Identify which cell holds the provided text, then report its (x, y) central coordinate. 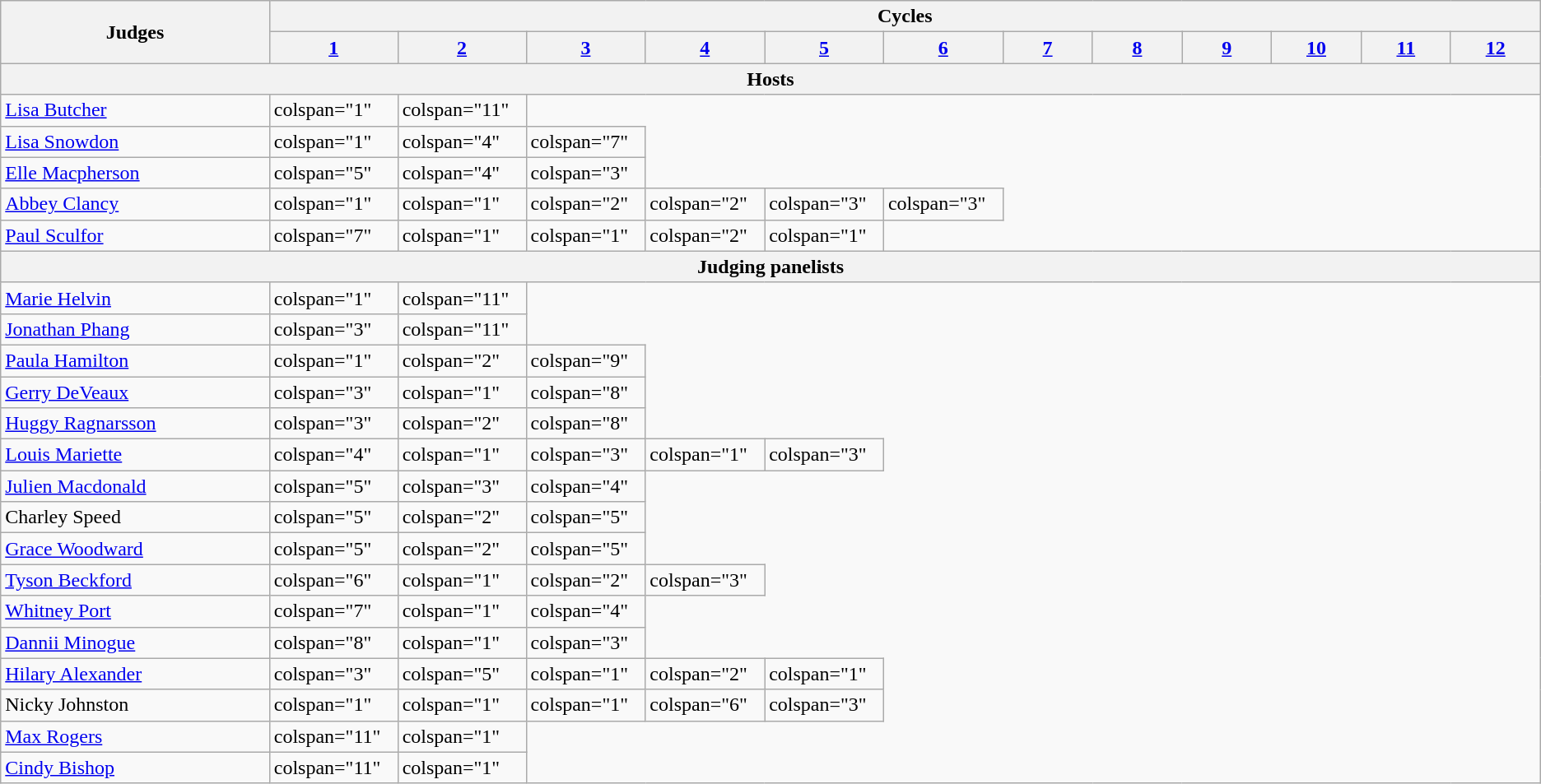
Julien Macdonald (135, 486)
1 (333, 48)
6 (943, 48)
4 (705, 48)
Elle Macpherson (135, 173)
Cindy Bishop (135, 768)
Gerry DeVeaux (135, 392)
Cycles (905, 16)
Tyson Beckford (135, 580)
9 (1227, 48)
Lisa Snowdon (135, 141)
Whitney Port (135, 611)
Hosts (770, 79)
3 (586, 48)
Charley Speed (135, 517)
Louis Mariette (135, 455)
2 (462, 48)
Judges (135, 32)
Max Rogers (135, 736)
Marie Helvin (135, 298)
Lisa Butcher (135, 110)
11 (1406, 48)
Hilary Alexander (135, 674)
Jonathan Phang (135, 329)
Nicky Johnston (135, 705)
10 (1317, 48)
5 (825, 48)
7 (1047, 48)
Huggy Ragnarsson (135, 424)
colspan="9" (586, 360)
12 (1495, 48)
Abbey Clancy (135, 204)
Dannii Minogue (135, 643)
Paula Hamilton (135, 360)
Paul Sculfor (135, 235)
Judging panelists (770, 267)
Grace Woodward (135, 549)
8 (1138, 48)
